Return the [X, Y] coordinate for the center point of the cell that contains the specified text.  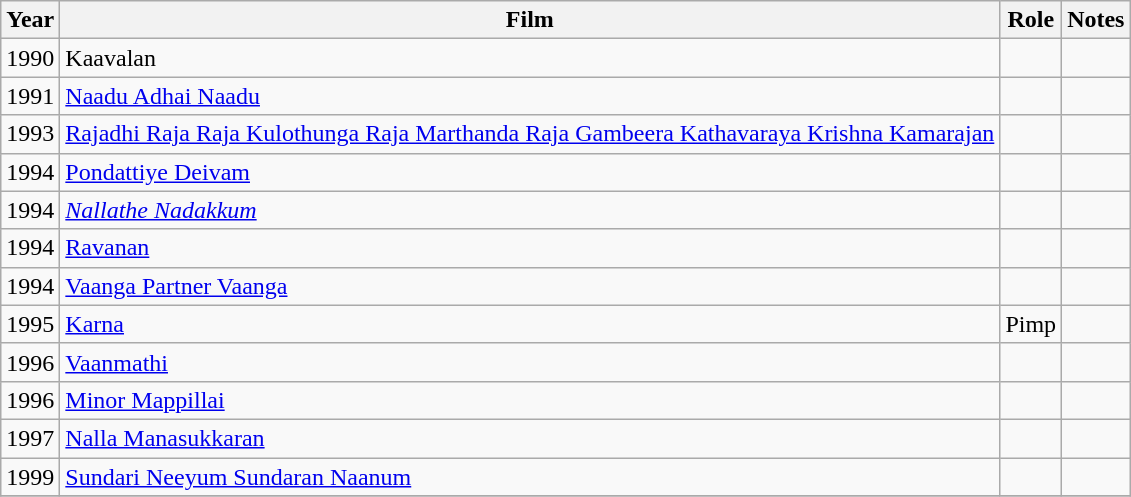
Vaanga Partner Vaanga [530, 286]
Naadu Adhai Naadu [530, 96]
Pondattiye Deivam [530, 172]
Minor Mappillai [530, 400]
Ravanan [530, 248]
1990 [30, 58]
Rajadhi Raja Raja Kulothunga Raja Marthanda Raja Gambeera Kathavaraya Krishna Kamarajan [530, 134]
1991 [30, 96]
Pimp [1031, 324]
Karna [530, 324]
Vaanmathi [530, 362]
Notes [1096, 20]
1993 [30, 134]
1997 [30, 438]
Role [1031, 20]
Nalla Manasukkaran [530, 438]
Year [30, 20]
1995 [30, 324]
Film [530, 20]
Kaavalan [530, 58]
Sundari Neeyum Sundaran Naanum [530, 477]
1999 [30, 477]
Nallathe Nadakkum [530, 210]
